Scan for the cell matching the given text and deliver its (x, y) coordinate at center. 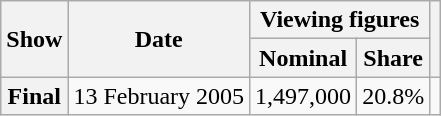
Date (159, 39)
13 February 2005 (159, 96)
Viewing figures (340, 20)
Final (34, 96)
Nominal (304, 58)
1,497,000 (304, 96)
Share (394, 58)
Show (34, 39)
20.8% (394, 96)
